Return [x, y] of the center of cell containing provided text 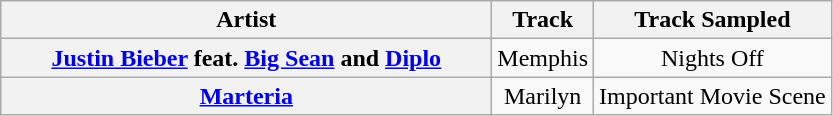
Important Movie Scene [713, 96]
Memphis [543, 58]
Justin Bieber feat. Big Sean and Diplo [246, 58]
Track [543, 20]
Track Sampled [713, 20]
Nights Off [713, 58]
Artist [246, 20]
Marilyn [543, 96]
Marteria [246, 96]
